Search for the cell housing the specified text and yield its (x, y) center coordinate. 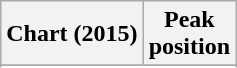
Peakposition (189, 34)
Chart (2015) (72, 34)
